Capture the cell that displays the provided text and extract its [x, y] central coordinate. 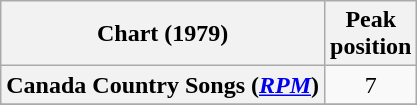
7 [371, 85]
Peak position [371, 34]
Canada Country Songs (RPM) [163, 85]
Chart (1979) [163, 34]
